Identify which cell holds the provided text, then report its (X, Y) central coordinate. 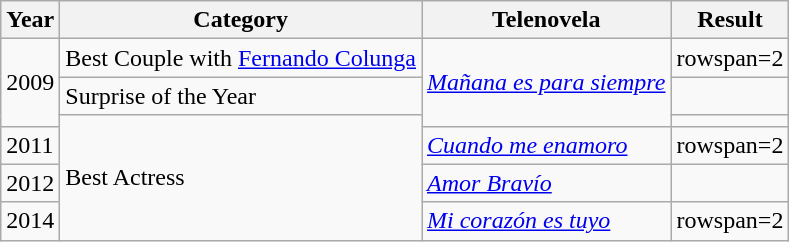
Result (730, 20)
Cuando me enamoro (546, 145)
2009 (30, 82)
Telenovela (546, 20)
Mi corazón es tuyo (546, 221)
Best Actress (241, 178)
2014 (30, 221)
Amor Bravío (546, 183)
Year (30, 20)
Best Couple with Fernando Colunga (241, 58)
Surprise of the Year (241, 96)
2012 (30, 183)
Mañana es para siempre (546, 82)
2011 (30, 145)
Category (241, 20)
